Output the (X, Y) coordinate of the center of the cell containing the given text.  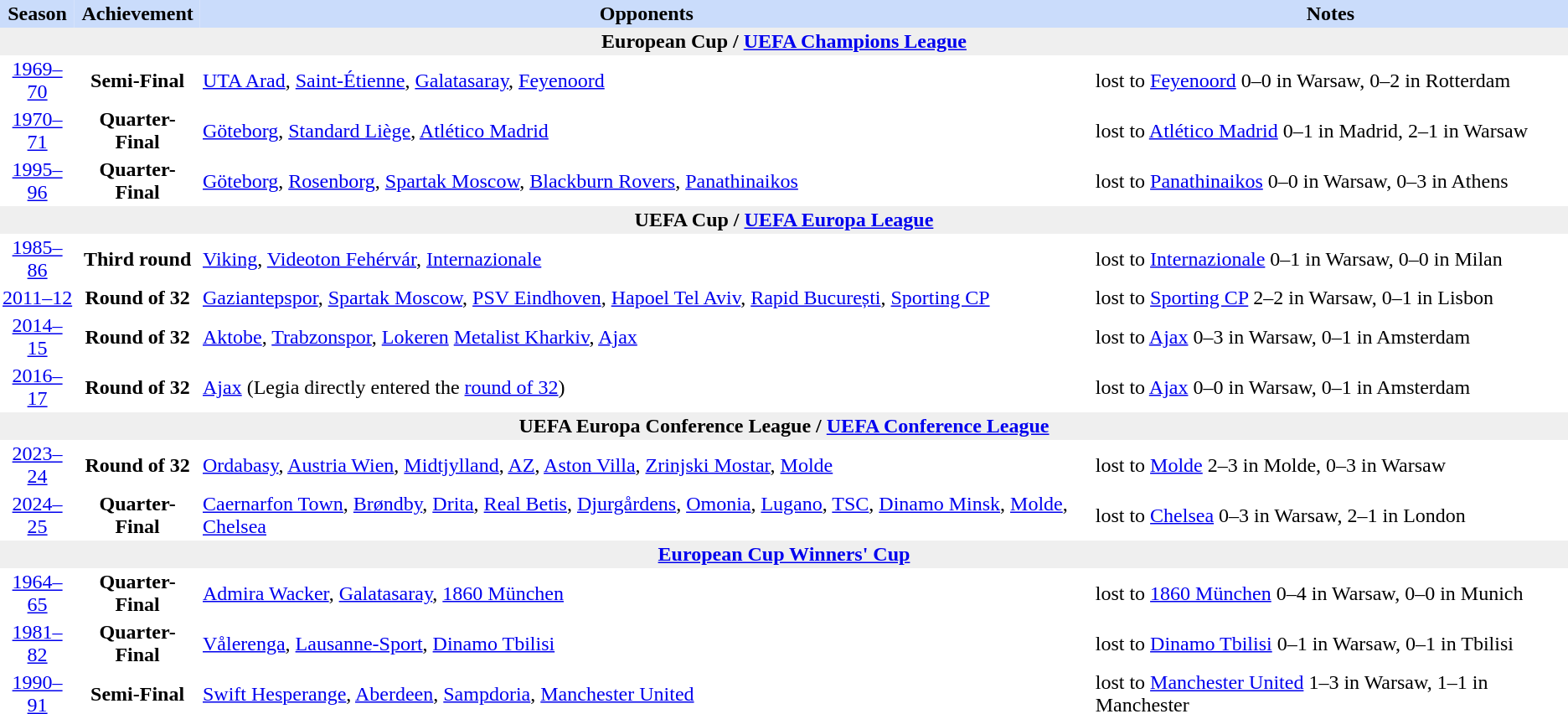
Ajax (Legia directly entered the round of 32) (647, 387)
lost to Dinamo Tbilisi 0–1 in Warsaw, 0–1 in Tbilisi (1330, 644)
Caernarfon Town, Brøndby, Drita, Real Betis, Djurgårdens, Omonia, Lugano, TSC, Dinamo Minsk, Molde, Chelsea (647, 515)
Gaziantepspor, Spartak Moscow, PSV Eindhoven, Hapoel Tel Aviv, Rapid București, Sporting CP (647, 298)
2014–15 (37, 337)
lost to Atlético Madrid 0–1 in Madrid, 2–1 in Warsaw (1330, 131)
UEFA Europa Conference League / UEFA Conference League (784, 426)
Third round (137, 259)
lost to Feyenoord 0–0 in Warsaw, 0–2 in Rotterdam (1330, 80)
Achievement (137, 13)
Semi-Final (137, 80)
UTA Arad, Saint-Étienne, Galatasaray, Feyenoord (647, 80)
lost to Ajax 0–3 in Warsaw, 0–1 in Amsterdam (1330, 337)
lost to Sporting CP 2–2 in Warsaw, 0–1 in Lisbon (1330, 298)
Vålerenga, Lausanne-Sport, Dinamo Tbilisi (647, 644)
2016–17 (37, 387)
lost to Panathinaikos 0–0 in Warsaw, 0–3 in Athens (1330, 181)
1964–65 (37, 593)
Viking, Videoton Fehérvár, Internazionale (647, 259)
UEFA Cup / UEFA Europa League (784, 220)
European Cup Winners' Cup (784, 555)
1985–86 (37, 259)
lost to Internazionale 0–1 in Warsaw, 0–0 in Milan (1330, 259)
2023–24 (37, 465)
Season (37, 13)
Opponents (647, 13)
2011–12 (37, 298)
lost to 1860 München 0–4 in Warsaw, 0–0 in Munich (1330, 593)
1995–96 (37, 181)
lost to Ajax 0–0 in Warsaw, 0–1 in Amsterdam (1330, 387)
Aktobe, Trabzonspor, Lokeren Metalist Kharkiv, Ajax (647, 337)
Notes (1330, 13)
2024–25 (37, 515)
Göteborg, Standard Liège, Atlético Madrid (647, 131)
Ordabasy, Austria Wien, Midtjylland, AZ, Aston Villa, Zrinjski Mostar, Molde (647, 465)
lost to Molde 2–3 in Molde, 0–3 in Warsaw (1330, 465)
1981–82 (37, 644)
Göteborg, Rosenborg, Spartak Moscow, Blackburn Rovers, Panathinaikos (647, 181)
1970–71 (37, 131)
1969–70 (37, 80)
lost to Chelsea 0–3 in Warsaw, 2–1 in London (1330, 515)
European Cup / UEFA Champions League (784, 42)
Admira Wacker, Galatasaray, 1860 München (647, 593)
